Search for the cell housing the specified text and yield its [x, y] center coordinate. 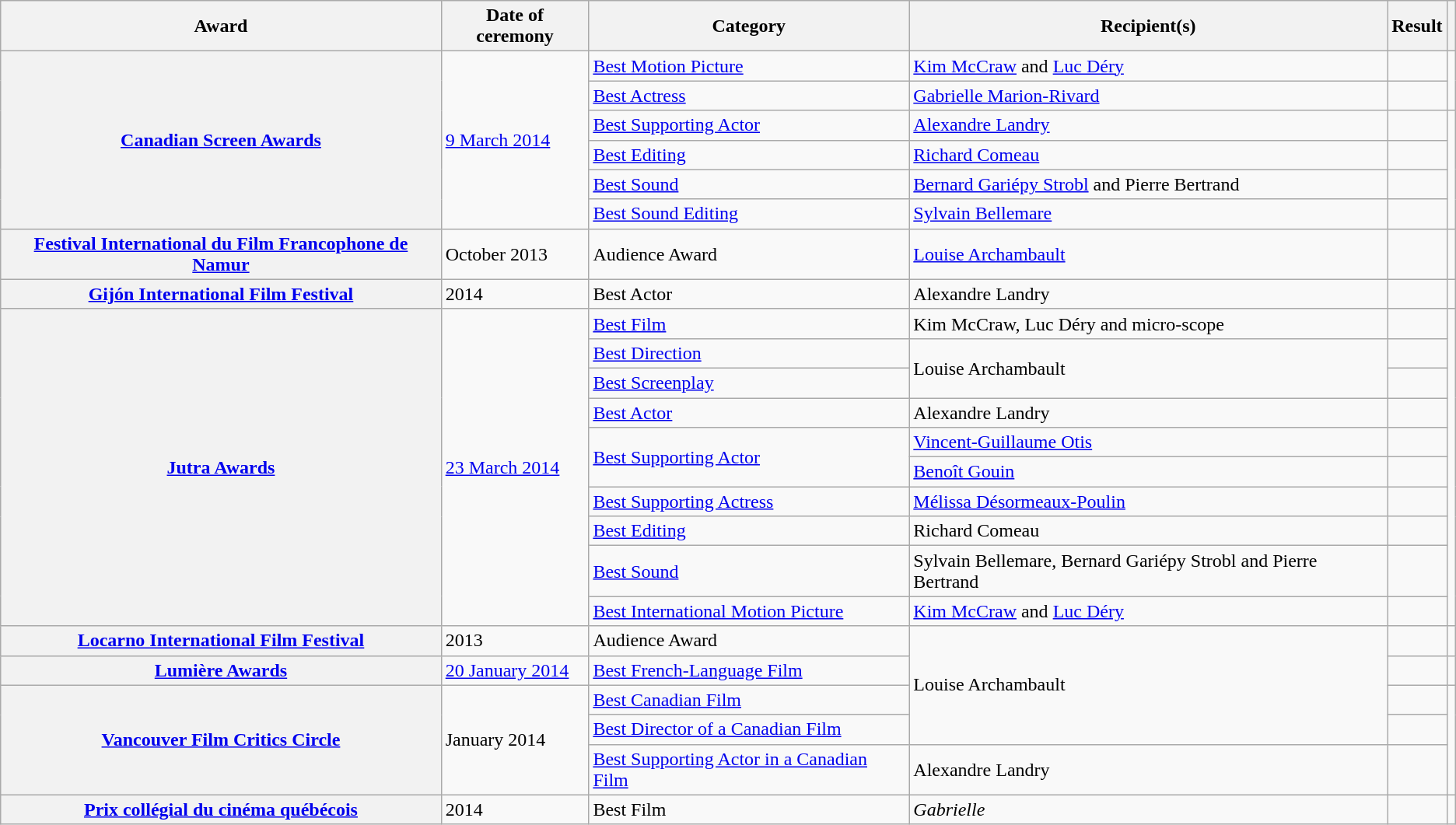
Prix collégial du cinéma québécois [221, 809]
Result [1417, 26]
9 March 2014 [515, 140]
23 March 2014 [515, 467]
Gabrielle [1148, 809]
Recipient(s) [1148, 26]
20 January 2014 [515, 670]
Award [221, 26]
Best International Motion Picture [749, 611]
Best Supporting Actress [749, 502]
Best Director of a Canadian Film [749, 729]
Sylvain Bellemare [1148, 214]
Bernard Gariépy Strobl and Pierre Bertrand [1148, 184]
2013 [515, 641]
Best Canadian Film [749, 700]
October 2013 [515, 253]
Best Supporting Actor in a Canadian Film [749, 770]
Best Direction [749, 353]
Canadian Screen Awards [221, 140]
Locarno International Film Festival [221, 641]
Best Actress [749, 96]
Festival International du Film Francophone de Namur [221, 253]
Date of ceremony [515, 26]
Mélissa Désormeaux-Poulin [1148, 502]
Jutra Awards [221, 467]
Kim McCraw, Luc Déry and micro-scope [1148, 323]
Vincent-Guillaume Otis [1148, 442]
Best French-Language Film [749, 670]
Gabrielle Marion-Rivard [1148, 96]
Best Sound Editing [749, 214]
Vancouver Film Critics Circle [221, 740]
Lumière Awards [221, 670]
Best Screenplay [749, 383]
Benoît Gouin [1148, 472]
Category [749, 26]
Sylvain Bellemare, Bernard Gariépy Strobl and Pierre Bertrand [1148, 571]
Gijón International Film Festival [221, 294]
January 2014 [515, 740]
Best Motion Picture [749, 66]
